Detect which cell encompasses the target text, then output its [x, y] center coordinate. 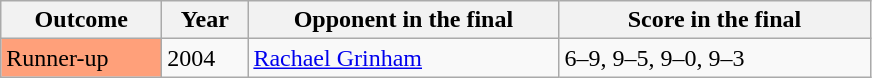
Rachael Grinham [404, 58]
2004 [205, 58]
Outcome [82, 20]
Year [205, 20]
Runner-up [82, 58]
6–9, 9–5, 9–0, 9–3 [714, 58]
Score in the final [714, 20]
Opponent in the final [404, 20]
